For the text-containing cell, return its midpoint in [x, y] coordinate format. 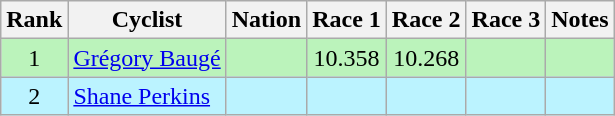
2 [34, 96]
10.268 [426, 58]
Grégory Baugé [147, 58]
10.358 [347, 58]
Shane Perkins [147, 96]
Rank [34, 20]
Race 2 [426, 20]
Race 3 [506, 20]
Nation [266, 20]
Cyclist [147, 20]
1 [34, 58]
Race 1 [347, 20]
Notes [580, 20]
